Scan for the cell matching the given text and deliver its (x, y) coordinate at center. 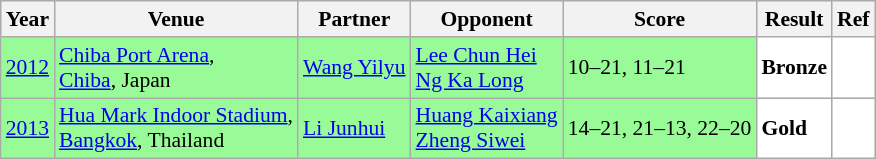
Venue (176, 19)
Year (28, 19)
Score (660, 19)
Ref (853, 19)
Wang Yilyu (354, 68)
Partner (354, 19)
Gold (794, 128)
2013 (28, 128)
Chiba Port Arena,Chiba, Japan (176, 68)
10–21, 11–21 (660, 68)
Li Junhui (354, 128)
2012 (28, 68)
Hua Mark Indoor Stadium,Bangkok, Thailand (176, 128)
14–21, 21–13, 22–20 (660, 128)
Bronze (794, 68)
Lee Chun Hei Ng Ka Long (487, 68)
Huang Kaixiang Zheng Siwei (487, 128)
Result (794, 19)
Opponent (487, 19)
